Search for the cell housing the specified text and yield its [x, y] center coordinate. 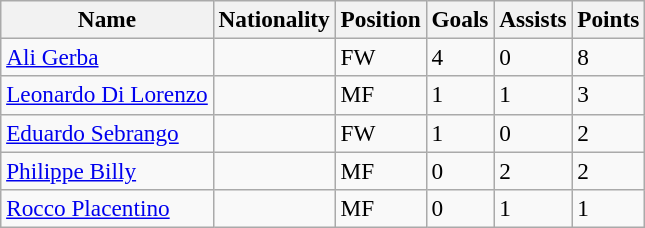
Rocco Placentino [107, 208]
Goals [460, 19]
Eduardo Sebrango [107, 133]
Position [380, 19]
8 [608, 57]
3 [608, 95]
Assists [533, 19]
Nationality [274, 19]
Points [608, 19]
Name [107, 19]
Ali Gerba [107, 57]
4 [460, 57]
Leonardo Di Lorenzo [107, 95]
Philippe Billy [107, 170]
